Return the (X, Y) coordinate for the center point of the cell that contains the specified text.  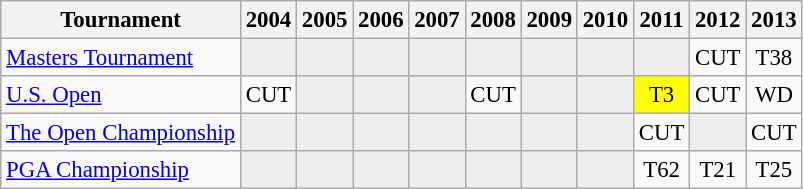
2006 (381, 20)
2013 (774, 20)
U.S. Open (121, 95)
WD (774, 95)
The Open Championship (121, 133)
T25 (774, 170)
T62 (661, 170)
2012 (718, 20)
2007 (437, 20)
2004 (268, 20)
T38 (774, 58)
T3 (661, 95)
2010 (605, 20)
T21 (718, 170)
2008 (493, 20)
Masters Tournament (121, 58)
Tournament (121, 20)
2005 (325, 20)
2009 (549, 20)
2011 (661, 20)
PGA Championship (121, 170)
